Provide the (x, y) coordinate of the cell's center where the given text is located.  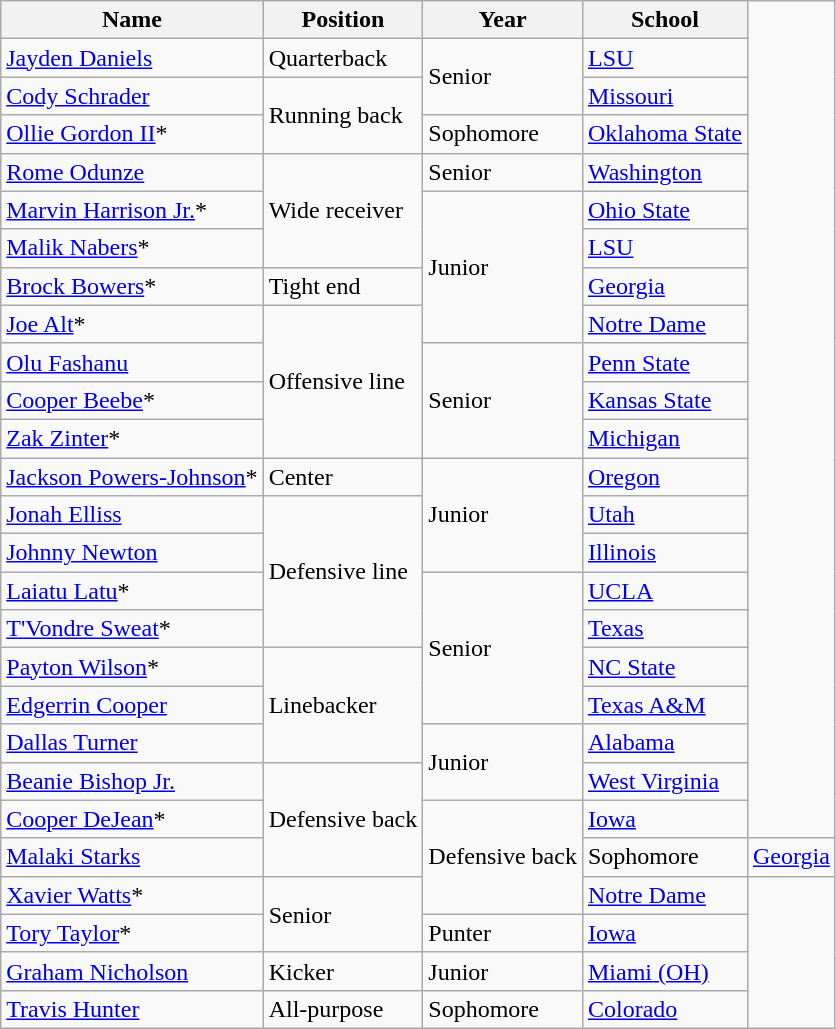
Malaki Starks (132, 857)
Graham Nicholson (132, 971)
Rome Odunze (132, 172)
Year (503, 20)
NC State (664, 667)
Center (343, 477)
Ohio State (664, 210)
Joe Alt* (132, 324)
Jonah Elliss (132, 515)
Texas (664, 629)
Kansas State (664, 400)
West Virginia (664, 781)
T'Vondre Sweat* (132, 629)
Cooper DeJean* (132, 819)
Johnny Newton (132, 553)
Washington (664, 172)
Edgerrin Cooper (132, 705)
Defensive line (343, 572)
Name (132, 20)
Tory Taylor* (132, 933)
Ollie Gordon II* (132, 134)
Tight end (343, 286)
Xavier Watts* (132, 895)
Payton Wilson* (132, 667)
Marvin Harrison Jr.* (132, 210)
Travis Hunter (132, 1009)
Michigan (664, 438)
Dallas Turner (132, 743)
Utah (664, 515)
Zak Zinter* (132, 438)
Miami (OH) (664, 971)
Cody Schrader (132, 96)
School (664, 20)
Wide receiver (343, 210)
Colorado (664, 1009)
Linebacker (343, 705)
Jackson Powers-Johnson* (132, 477)
Texas A&M (664, 705)
Punter (503, 933)
UCLA (664, 591)
Alabama (664, 743)
Beanie Bishop Jr. (132, 781)
Quarterback (343, 58)
Olu Fashanu (132, 362)
Position (343, 20)
Cooper Beebe* (132, 400)
All-purpose (343, 1009)
Kicker (343, 971)
Laiatu Latu* (132, 591)
Brock Bowers* (132, 286)
Offensive line (343, 381)
Penn State (664, 362)
Running back (343, 115)
Oregon (664, 477)
Malik Nabers* (132, 248)
Illinois (664, 553)
Jayden Daniels (132, 58)
Missouri (664, 96)
Oklahoma State (664, 134)
